Identify which cell holds the provided text, then report its (X, Y) central coordinate. 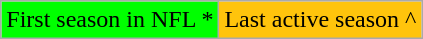
First season in NFL * (110, 20)
Last active season ^ (320, 20)
